Provide the (X, Y) coordinate of the cell's center where the given text is located.  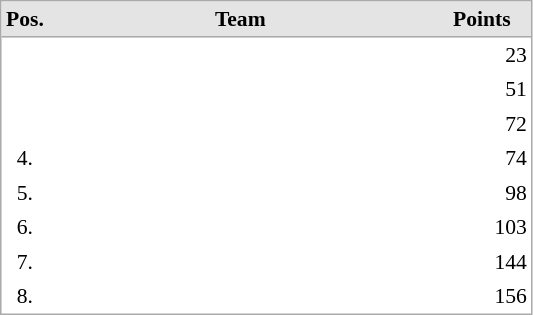
51 (482, 89)
156 (482, 296)
Pos. (26, 20)
23 (482, 55)
5. (26, 193)
72 (482, 123)
144 (482, 261)
Team (240, 20)
74 (482, 158)
98 (482, 193)
4. (26, 158)
7. (26, 261)
Points (482, 20)
8. (26, 296)
103 (482, 227)
6. (26, 227)
